From the cell containing the given text, extract its center point as [x, y] coordinate. 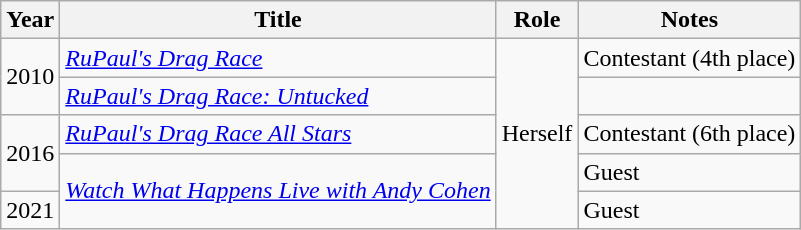
RuPaul's Drag Race All Stars [278, 134]
RuPaul's Drag Race: Untucked [278, 96]
Title [278, 20]
Role [537, 20]
Contestant (4th place) [690, 58]
Notes [690, 20]
2016 [30, 153]
Year [30, 20]
2021 [30, 210]
2010 [30, 77]
Watch What Happens Live with Andy Cohen [278, 191]
Contestant (6th place) [690, 134]
RuPaul's Drag Race [278, 58]
Herself [537, 134]
